Search for the cell housing the specified text and yield its [x, y] center coordinate. 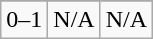
0–1 [24, 20]
